Determine the [X, Y] coordinate at the center of the cell enclosing the given text.  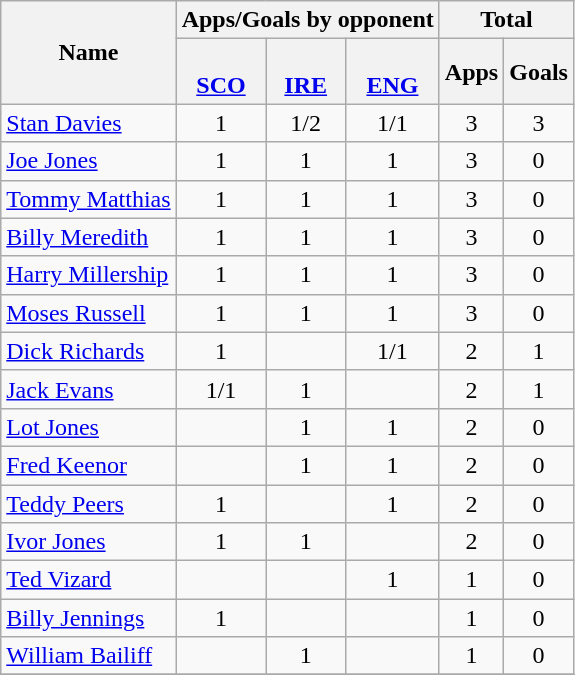
Apps/Goals by opponent [308, 20]
Stan Davies [88, 123]
Fred Keenor [88, 465]
Ted Vizard [88, 580]
Harry Millership [88, 275]
Lot Jones [88, 427]
Billy Jennings [88, 618]
Goals [539, 72]
Joe Jones [88, 161]
Apps [471, 72]
Ivor Jones [88, 542]
Name [88, 52]
1/2 [306, 123]
ENG [393, 72]
Total [506, 20]
Tommy Matthias [88, 199]
SCO [221, 72]
Moses Russell [88, 313]
Jack Evans [88, 389]
IRE [306, 72]
Billy Meredith [88, 237]
Teddy Peers [88, 503]
Dick Richards [88, 351]
William Bailiff [88, 656]
